Capture the cell that displays the provided text and extract its [X, Y] central coordinate. 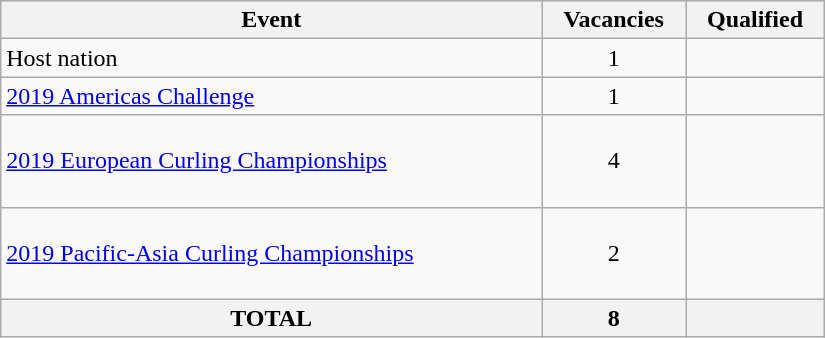
2019 European Curling Championships [272, 161]
8 [614, 318]
Host nation [272, 58]
Event [272, 20]
2019 Americas Challenge [272, 96]
2 [614, 253]
Vacancies [614, 20]
2019 Pacific-Asia Curling Championships [272, 253]
4 [614, 161]
TOTAL [272, 318]
Qualified [755, 20]
